Output the [X, Y] coordinate of the center of the cell containing the given text.  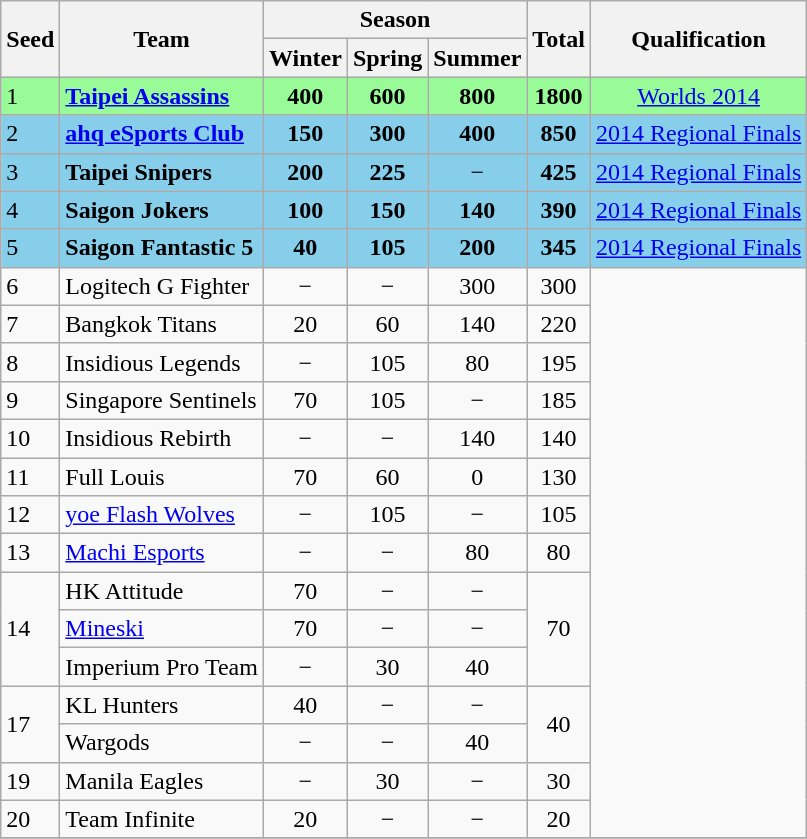
195 [559, 362]
Worlds 2014 [698, 96]
390 [559, 210]
Mineski [162, 629]
Full Louis [162, 477]
17 [30, 724]
yoe Flash Wolves [162, 515]
345 [559, 248]
11 [30, 477]
HK Attitude [162, 591]
Taipei Snipers [162, 172]
Team [162, 39]
3 [30, 172]
7 [30, 324]
1800 [559, 96]
14 [30, 629]
800 [478, 96]
Insidious Legends [162, 362]
Imperium Pro Team [162, 667]
Machi Esports [162, 553]
Qualification [698, 39]
19 [30, 781]
Wargods [162, 743]
425 [559, 172]
Taipei Assassins [162, 96]
100 [305, 210]
130 [559, 477]
Saigon Jokers [162, 210]
Singapore Sentinels [162, 400]
Insidious Rebirth [162, 438]
Team Infinite [162, 819]
Seed [30, 39]
1 [30, 96]
Bangkok Titans [162, 324]
185 [559, 400]
850 [559, 134]
KL Hunters [162, 705]
Saigon Fantastic 5 [162, 248]
4 [30, 210]
Logitech G Fighter [162, 286]
Spring [387, 58]
ahq eSports Club [162, 134]
Winter [305, 58]
Manila Eagles [162, 781]
Season [394, 20]
5 [30, 248]
600 [387, 96]
10 [30, 438]
Summer [478, 58]
9 [30, 400]
Total [559, 39]
220 [559, 324]
225 [387, 172]
13 [30, 553]
6 [30, 286]
2 [30, 134]
12 [30, 515]
0 [478, 477]
8 [30, 362]
